Determine the (x, y) coordinate at the center of the cell enclosing the given text.  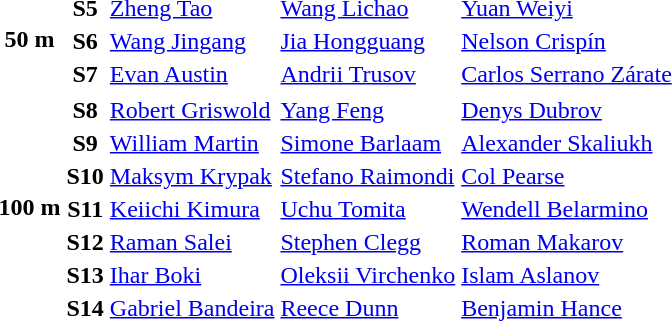
Raman Salei (192, 242)
Jia Hongguang (368, 41)
Stefano Raimondi (368, 176)
Ihar Boki (192, 275)
S7 (85, 74)
Yang Feng (368, 110)
S6 (85, 41)
Keiichi Kimura (192, 209)
S8 (85, 110)
Wang Jingang (192, 41)
S11 (85, 209)
Stephen Clegg (368, 242)
William Martin (192, 143)
Andrii Trusov (368, 74)
S12 (85, 242)
Simone Barlaam (368, 143)
Evan Austin (192, 74)
Uchu Tomita (368, 209)
S10 (85, 176)
Oleksii Virchenko (368, 275)
S9 (85, 143)
Maksym Krypak (192, 176)
Robert Griswold (192, 110)
S13 (85, 275)
